Find where the given text appears and provide that cell's center as (x, y) coordinate. 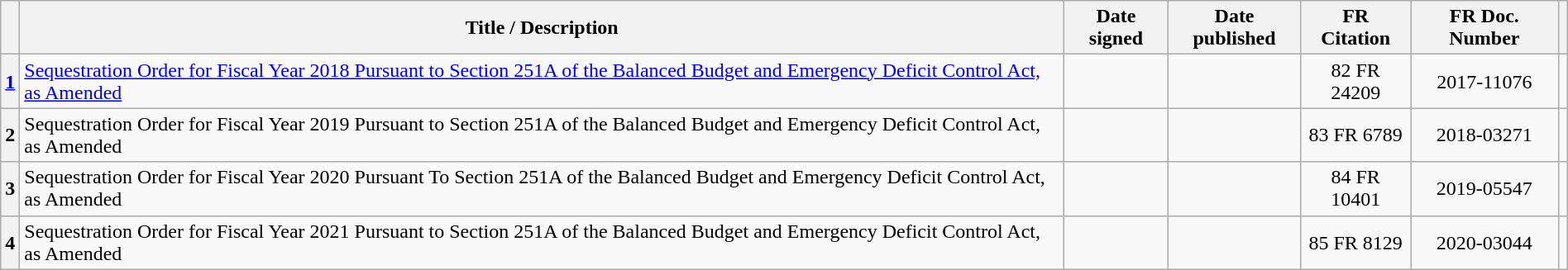
85 FR 8129 (1356, 243)
2 (10, 135)
1 (10, 81)
Sequestration Order for Fiscal Year 2019 Pursuant to Section 251A of the Balanced Budget and Emergency Deficit Control Act, as Amended (543, 135)
2019-05547 (1485, 188)
2020-03044 (1485, 243)
2017-11076 (1485, 81)
83 FR 6789 (1356, 135)
FR Doc. Number (1485, 28)
2018-03271 (1485, 135)
Date signed (1116, 28)
4 (10, 243)
Sequestration Order for Fiscal Year 2020 Pursuant To Section 251A of the Balanced Budget and Emergency Deficit Control Act, as Amended (543, 188)
84 FR 10401 (1356, 188)
82 FR 24209 (1356, 81)
FR Citation (1356, 28)
3 (10, 188)
Date published (1234, 28)
Title / Description (543, 28)
Sequestration Order for Fiscal Year 2021 Pursuant to Section 251A of the Balanced Budget and Emergency Deficit Control Act, as Amended (543, 243)
Sequestration Order for Fiscal Year 2018 Pursuant to Section 251A of the Balanced Budget and Emergency Deficit Control Act, as Amended (543, 81)
